Provide the [X, Y] coordinate of the cell's center where the given text is located.  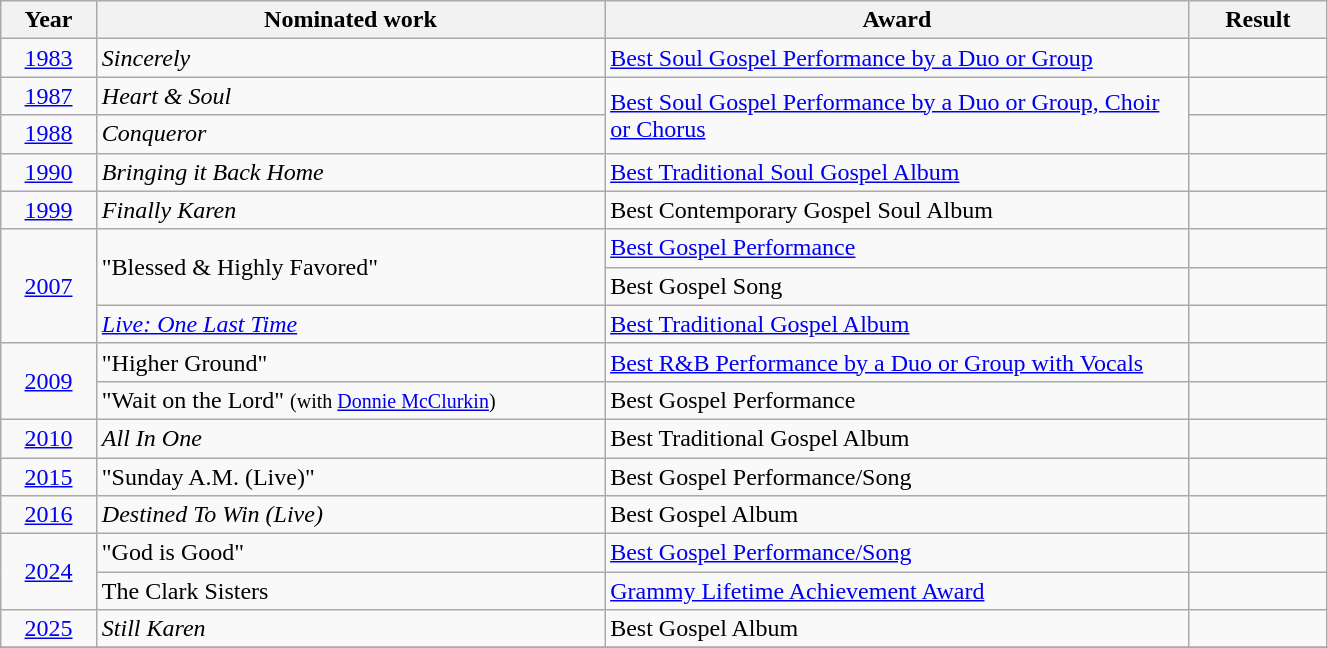
2007 [49, 286]
2024 [49, 572]
Nominated work [350, 20]
The Clark Sisters [350, 591]
Best Contemporary Gospel Soul Album [898, 210]
Year [49, 20]
Conqueror [350, 134]
Bringing it Back Home [350, 172]
1983 [49, 58]
Best Soul Gospel Performance by a Duo or Group [898, 58]
2010 [49, 438]
2016 [49, 515]
Award [898, 20]
1987 [49, 96]
Finally Karen [350, 210]
Heart & Soul [350, 96]
Grammy Lifetime Achievement Award [898, 591]
Still Karen [350, 629]
Sincerely [350, 58]
Best Gospel Song [898, 286]
2025 [49, 629]
1988 [49, 134]
"Sunday A.M. (Live)" [350, 477]
2009 [49, 381]
2015 [49, 477]
"Higher Ground" [350, 362]
Best Traditional Soul Gospel Album [898, 172]
Live: One Last Time [350, 324]
"God is Good" [350, 553]
"Wait on the Lord" (with Donnie McClurkin) [350, 400]
Best R&B Performance by a Duo or Group with Vocals [898, 362]
Best Soul Gospel Performance by a Duo or Group, Choir or Chorus [898, 115]
1990 [49, 172]
Result [1258, 20]
"Blessed & Highly Favored" [350, 267]
Destined To Win (Live) [350, 515]
All In One [350, 438]
1999 [49, 210]
